Provide the (X, Y) coordinate of the cell's center where the given text is located.  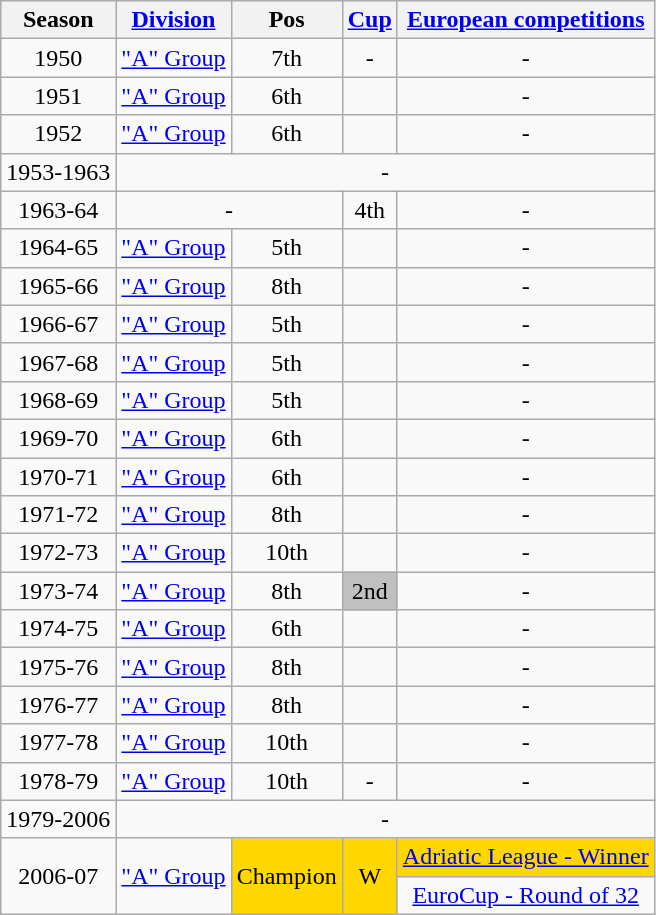
7th (286, 58)
Champion (286, 876)
1974-75 (58, 629)
1969-70 (58, 438)
Pos (286, 20)
1967-68 (58, 362)
1973-74 (58, 591)
1971-72 (58, 515)
1964-65 (58, 248)
2nd (370, 591)
1975-76 (58, 667)
Season (58, 20)
2006-07 (58, 876)
1976-77 (58, 705)
Division (174, 20)
1951 (58, 96)
1950 (58, 58)
W (370, 876)
1966-67 (58, 324)
1970-71 (58, 477)
1968-69 (58, 400)
European competitions (526, 20)
1965-66 (58, 286)
1977-78 (58, 743)
1978-79 (58, 781)
1979-2006 (58, 819)
1972-73 (58, 553)
4th (370, 210)
1963-64 (58, 210)
1953-1963 (58, 172)
EuroCup - Round of 32 (526, 895)
Cup (370, 20)
1952 (58, 134)
Adriatic League - Winner (526, 857)
